Search for the cell housing the specified text and yield its (x, y) center coordinate. 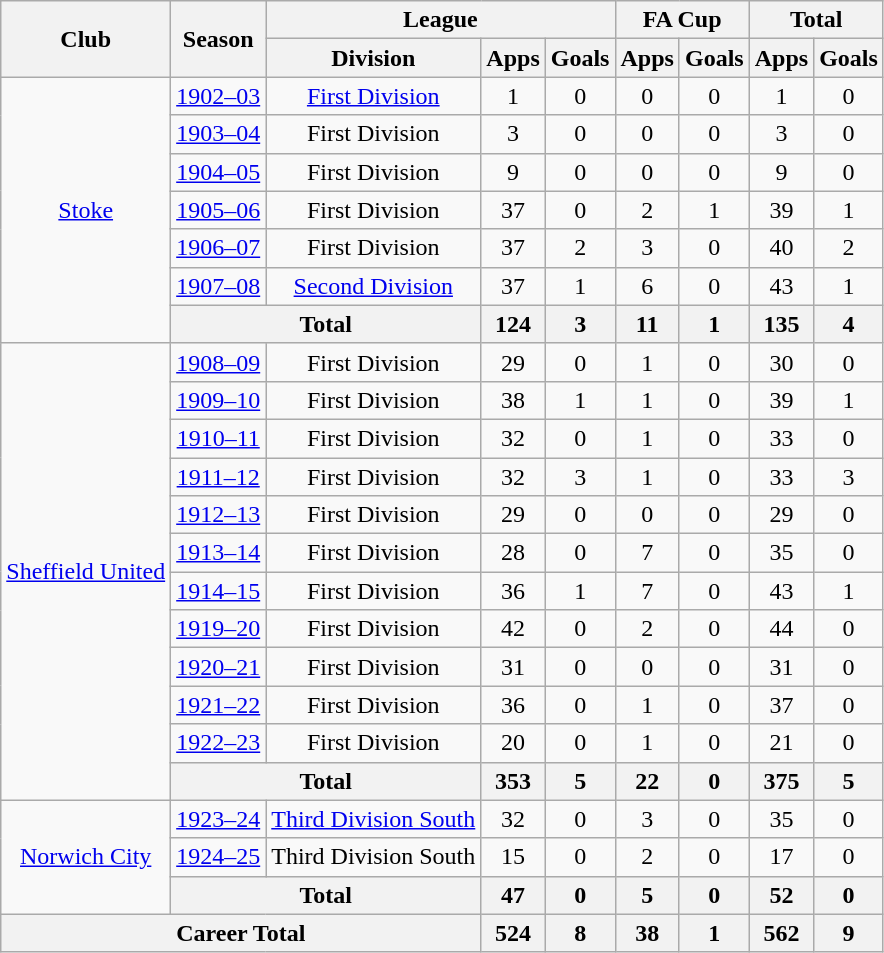
1914–15 (218, 591)
1902–03 (218, 96)
1906–07 (218, 248)
1905–06 (218, 210)
4 (849, 324)
1923–24 (218, 819)
1920–21 (218, 667)
20 (513, 743)
Career Total (241, 933)
Norwich City (86, 857)
FA Cup (682, 20)
1903–04 (218, 134)
47 (513, 895)
Season (218, 39)
Stoke (86, 210)
15 (513, 857)
1904–05 (218, 172)
1912–13 (218, 515)
375 (781, 781)
Club (86, 39)
30 (781, 362)
17 (781, 857)
Second Division (374, 286)
8 (580, 933)
11 (647, 324)
40 (781, 248)
42 (513, 629)
Division (374, 58)
524 (513, 933)
1908–09 (218, 362)
1910–11 (218, 438)
44 (781, 629)
1921–22 (218, 705)
1919–20 (218, 629)
1911–12 (218, 477)
353 (513, 781)
1913–14 (218, 553)
6 (647, 286)
562 (781, 933)
Sheffield United (86, 572)
1909–10 (218, 400)
22 (647, 781)
1907–08 (218, 286)
28 (513, 553)
124 (513, 324)
135 (781, 324)
1924–25 (218, 857)
League (440, 20)
1922–23 (218, 743)
21 (781, 743)
52 (781, 895)
